Determine the (x, y) coordinate at the center of the cell enclosing the given text.  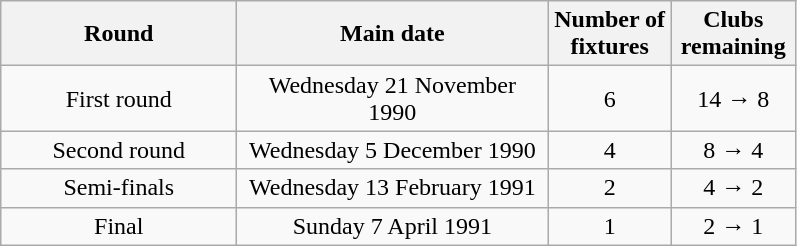
First round (119, 98)
Sunday 7 April 1991 (392, 226)
Wednesday 21 November 1990 (392, 98)
Semi-finals (119, 188)
2 → 1 (733, 226)
Main date (392, 34)
2 (610, 188)
Wednesday 5 December 1990 (392, 150)
Second round (119, 150)
1 (610, 226)
6 (610, 98)
14 → 8 (733, 98)
Final (119, 226)
4 (610, 150)
Number of fixtures (610, 34)
8 → 4 (733, 150)
Round (119, 34)
Wednesday 13 February 1991 (392, 188)
Clubs remaining (733, 34)
4 → 2 (733, 188)
